Output the (X, Y) coordinate of the center of the cell containing the given text.  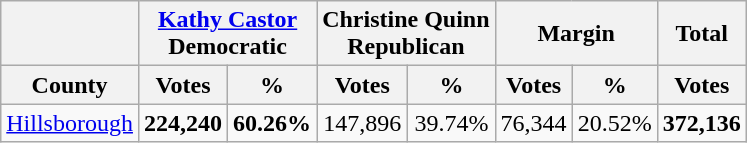
224,240 (182, 123)
County (70, 85)
147,896 (362, 123)
39.74% (452, 123)
Total (702, 34)
Christine QuinnRepublican (406, 34)
76,344 (534, 123)
Margin (576, 34)
Hillsborough (70, 123)
60.26% (272, 123)
Kathy CastorDemocratic (227, 34)
372,136 (702, 123)
20.52% (614, 123)
